Provide the [X, Y] coordinate of the cell's center where the given text is located.  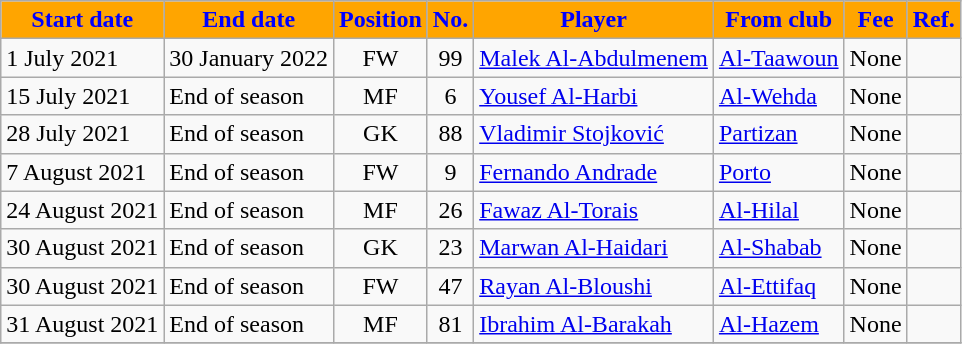
Yousef Al-Harbi [594, 96]
47 [450, 286]
Al-Hazem [778, 324]
Player [594, 20]
28 July 2021 [82, 134]
Vladimir Stojković [594, 134]
Fawaz Al-Torais [594, 210]
Rayan Al-Bloushi [594, 286]
Malek Al-Abdulmenem [594, 58]
9 [450, 172]
88 [450, 134]
Al-Taawoun [778, 58]
7 August 2021 [82, 172]
Porto [778, 172]
99 [450, 58]
26 [450, 210]
81 [450, 324]
End date [249, 20]
Marwan Al-Haidari [594, 248]
Al-Shabab [778, 248]
Al-Hilal [778, 210]
Position [381, 20]
30 January 2022 [249, 58]
Al-Ettifaq [778, 286]
Al-Wehda [778, 96]
Start date [82, 20]
From club [778, 20]
6 [450, 96]
Fee [876, 20]
1 July 2021 [82, 58]
Ibrahim Al-Barakah [594, 324]
24 August 2021 [82, 210]
Fernando Andrade [594, 172]
Ref. [934, 20]
Partizan [778, 134]
31 August 2021 [82, 324]
No. [450, 20]
23 [450, 248]
15 July 2021 [82, 96]
